Find where the given text appears and provide that cell's center as (x, y) coordinate. 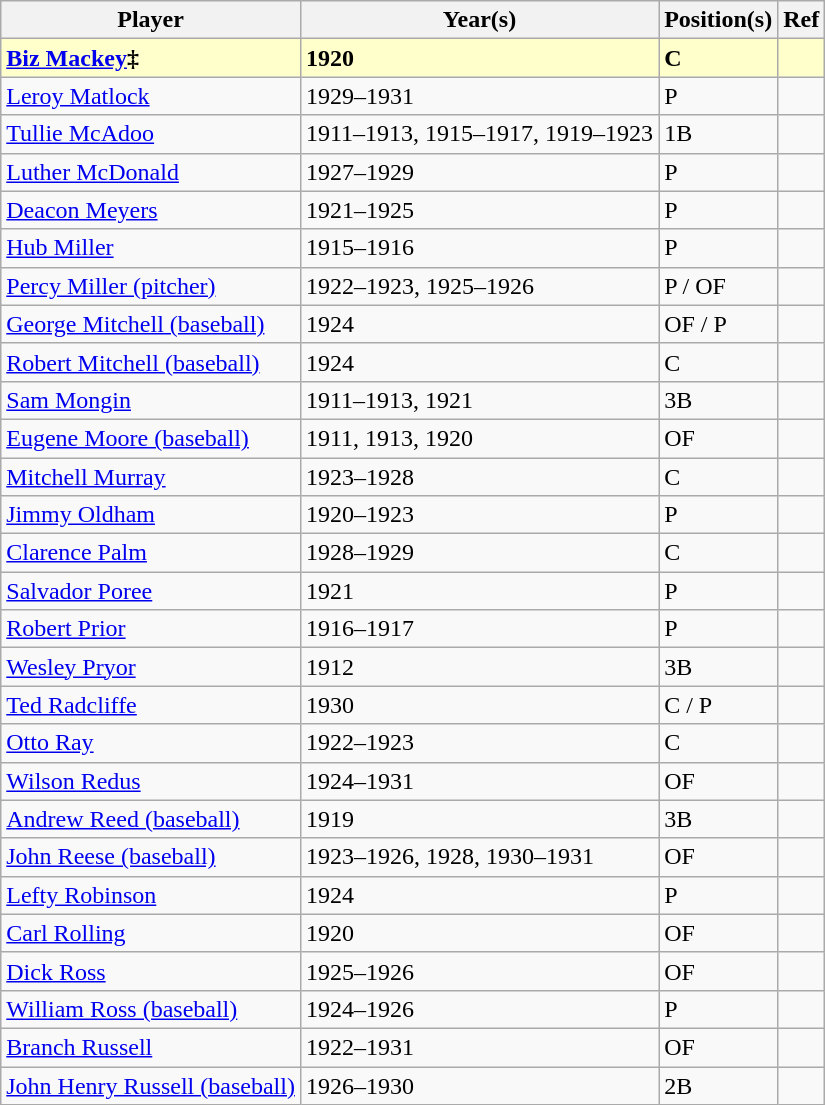
1921–1925 (479, 210)
1922–1923, 1925–1926 (479, 286)
Dick Ross (151, 971)
1920–1923 (479, 515)
Biz Mackey‡ (151, 58)
Position(s) (718, 20)
1911, 1913, 1920 (479, 438)
Deacon Meyers (151, 210)
1927–1929 (479, 172)
Ted Radcliffe (151, 705)
Carl Rolling (151, 933)
Sam Mongin (151, 400)
1919 (479, 819)
Wilson Redus (151, 781)
John Henry Russell (baseball) (151, 1085)
1911–1913, 1921 (479, 400)
Salvador Poree (151, 591)
1923–1928 (479, 477)
Year(s) (479, 20)
Lefty Robinson (151, 895)
Eugene Moore (baseball) (151, 438)
Clarence Palm (151, 553)
Robert Prior (151, 629)
1912 (479, 667)
1915–1916 (479, 248)
Andrew Reed (baseball) (151, 819)
Otto Ray (151, 743)
Hub Miller (151, 248)
1923–1926, 1928, 1930–1931 (479, 857)
1922–1931 (479, 1047)
Mitchell Murray (151, 477)
1930 (479, 705)
Luther McDonald (151, 172)
Player (151, 20)
1924–1931 (479, 781)
George Mitchell (baseball) (151, 324)
Ref (802, 20)
1922–1923 (479, 743)
Percy Miller (pitcher) (151, 286)
1924–1926 (479, 1009)
1921 (479, 591)
P / OF (718, 286)
1916–1917 (479, 629)
Robert Mitchell (baseball) (151, 362)
1928–1929 (479, 553)
Wesley Pryor (151, 667)
Branch Russell (151, 1047)
1926–1930 (479, 1085)
1B (718, 134)
OF / P (718, 324)
William Ross (baseball) (151, 1009)
John Reese (baseball) (151, 857)
C / P (718, 705)
Jimmy Oldham (151, 515)
1911–1913, 1915–1917, 1919–1923 (479, 134)
1925–1926 (479, 971)
Tullie McAdoo (151, 134)
1929–1931 (479, 96)
2B (718, 1085)
Leroy Matlock (151, 96)
